Determine the (x, y) coordinate at the center of the cell enclosing the given text.  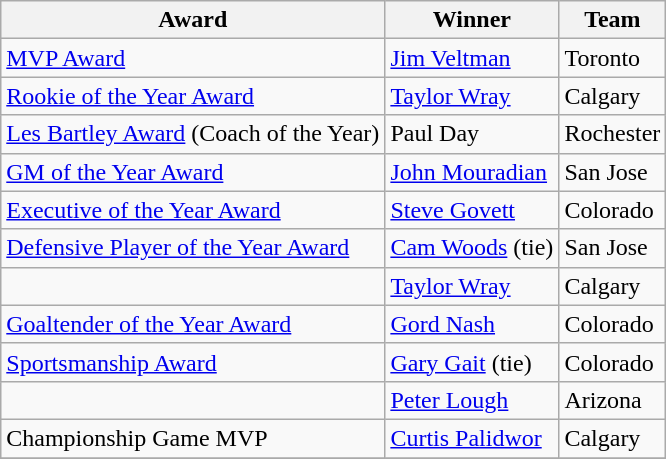
Gary Gait (tie) (472, 362)
Defensive Player of the Year Award (193, 248)
Award (193, 20)
John Mouradian (472, 172)
Sportsmanship Award (193, 362)
Goaltender of the Year Award (193, 324)
Paul Day (472, 134)
Rochester (612, 134)
Cam Woods (tie) (472, 248)
MVP Award (193, 58)
Executive of the Year Award (193, 210)
Winner (472, 20)
Steve Govett (472, 210)
Toronto (612, 58)
Curtis Palidwor (472, 438)
Gord Nash (472, 324)
Championship Game MVP (193, 438)
Jim Veltman (472, 58)
Arizona (612, 400)
Team (612, 20)
Rookie of the Year Award (193, 96)
Les Bartley Award (Coach of the Year) (193, 134)
GM of the Year Award (193, 172)
Peter Lough (472, 400)
